Return [X, Y] of the center of cell containing provided text 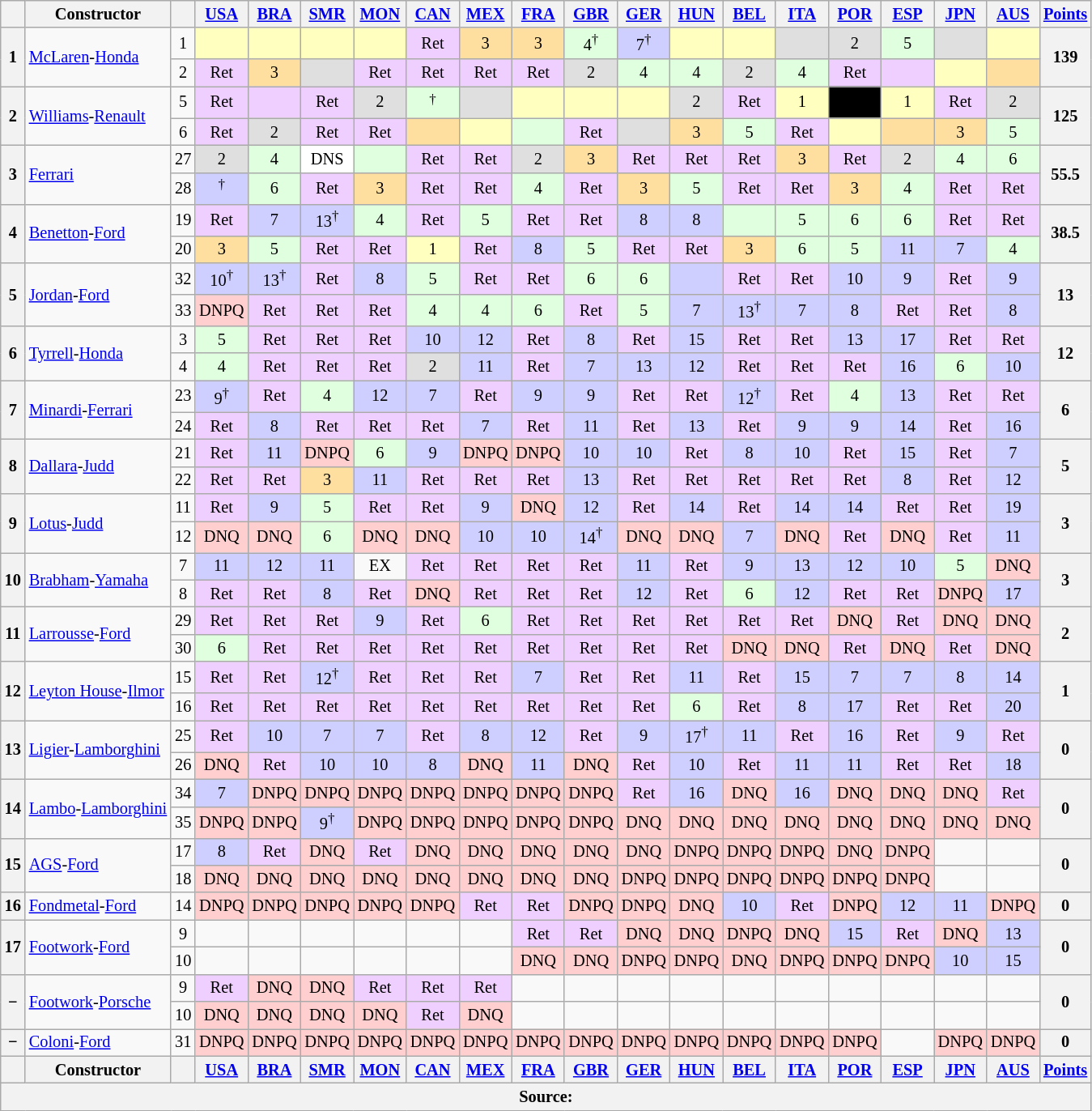
23 [183, 397]
Fondmetal-Ford [98, 906]
Benetton-Ford [98, 233]
Minardi-Ferrari [98, 410]
EX [380, 566]
Brabham-Yamaha [98, 580]
38.5 [1065, 233]
Lotus-Judd [98, 523]
7† [644, 44]
Larrousse-Ford [98, 635]
34 [183, 793]
Ligier-Lamborghini [98, 750]
4† [591, 44]
Jordan-Ford [98, 294]
Coloni-Ford [98, 1042]
DNS [327, 159]
30 [183, 648]
139 [1065, 57]
Williams-Renault [98, 117]
125 [1065, 117]
14† [591, 536]
22 [183, 480]
Leyton House-Ilmor [98, 692]
27 [183, 159]
Footwork-Porsche [98, 1001]
26 [183, 765]
Footwork-Ford [98, 947]
Source: [546, 1097]
McLaren-Honda [98, 57]
Dallara-Judd [98, 466]
33 [183, 309]
55.5 [1065, 175]
AGS-Ford [98, 865]
21 [183, 453]
28 [183, 188]
Lambo-Lamborghini [98, 808]
35 [183, 823]
10† [222, 279]
Tyrrell-Honda [98, 353]
17† [696, 735]
31 [183, 1042]
32 [183, 279]
24 [183, 426]
25 [183, 735]
29 [183, 621]
Ferrari [98, 175]
